Extract the (X, Y) coordinate from the center of the cell holding the provided text.  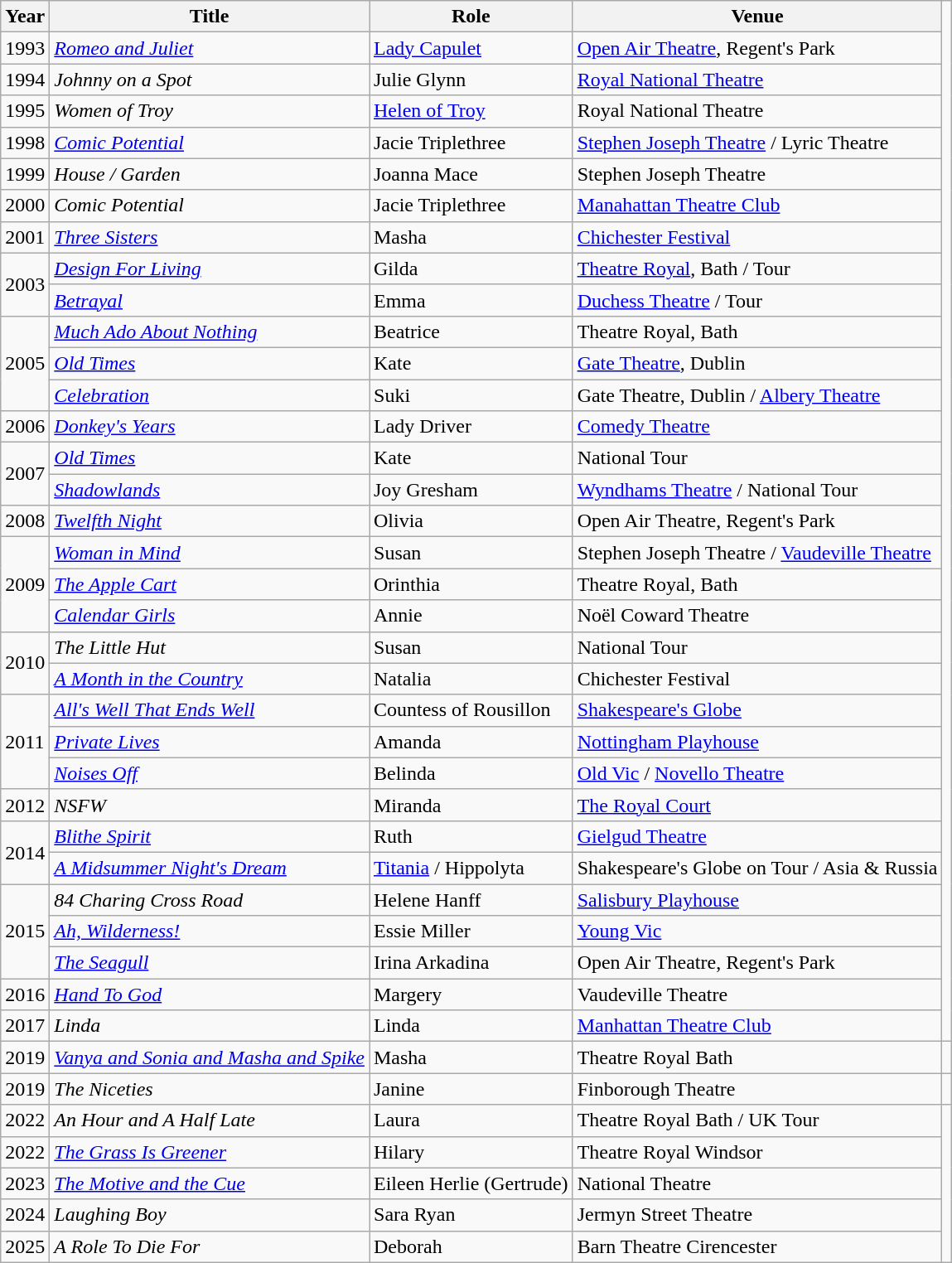
Donkey's Years (210, 427)
Comedy Theatre (757, 427)
Theatre Royal, Bath / Tour (757, 269)
Gate Theatre, Dublin / Albery Theatre (757, 395)
The Grass Is Greener (210, 1152)
Romeo and Juliet (210, 48)
2012 (25, 805)
The Motive and the Cue (210, 1183)
Noises Off (210, 773)
2017 (25, 1026)
Shadowlands (210, 490)
Gilda (471, 269)
1998 (25, 143)
Year (25, 17)
Woman in Mind (210, 553)
A Month in the Country (210, 679)
Nottingham Playhouse (757, 742)
Vanya and Sonia and Masha and Spike (210, 1057)
2024 (25, 1215)
Theatre Royal Windsor (757, 1152)
The Royal Court (757, 805)
2014 (25, 852)
Blithe Spirit (210, 836)
Irina Arkadina (471, 963)
Annie (471, 616)
Stephen Joseph Theatre / Lyric Theatre (757, 143)
Hilary (471, 1152)
Joanna Mace (471, 174)
Amanda (471, 742)
A Midsummer Night's Dream (210, 868)
Twelfth Night (210, 521)
NSFW (210, 805)
Laughing Boy (210, 1215)
2011 (25, 742)
House / Garden (210, 174)
Jermyn Street Theatre (757, 1215)
2010 (25, 663)
Title (210, 17)
The Little Hut (210, 647)
Olivia (471, 521)
The Niceties (210, 1089)
Emma (471, 300)
Essie Miller (471, 932)
1994 (25, 80)
2005 (25, 363)
Helen of Troy (471, 111)
Stephen Joseph Theatre (757, 174)
Shakespeare's Globe (757, 710)
Titania / Hippolyta (471, 868)
Women of Troy (210, 111)
Gielgud Theatre (757, 836)
Young Vic (757, 932)
Helene Hanff (471, 899)
Manahattan Theatre Club (757, 206)
Theatre Royal Bath / UK Tour (757, 1120)
2008 (25, 521)
The Seagull (210, 963)
Countess of Rousillon (471, 710)
2025 (25, 1246)
Johnny on a Spot (210, 80)
Salisbury Playhouse (757, 899)
Theatre Royal Bath (757, 1057)
Laura (471, 1120)
84 Charing Cross Road (210, 899)
Eileen Herlie (Gertrude) (471, 1183)
Sara Ryan (471, 1215)
Suki (471, 395)
Shakespeare's Globe on Tour / Asia & Russia (757, 868)
A Role To Die For (210, 1246)
1993 (25, 48)
Ruth (471, 836)
National Theatre (757, 1183)
Vaudeville Theatre (757, 994)
1999 (25, 174)
2007 (25, 474)
Betrayal (210, 300)
Much Ado About Nothing (210, 331)
Role (471, 17)
2009 (25, 584)
Lady Capulet (471, 48)
2001 (25, 237)
Three Sisters (210, 237)
Ah, Wilderness! (210, 932)
Belinda (471, 773)
2006 (25, 427)
Manhattan Theatre Club (757, 1026)
The Apple Cart (210, 584)
Beatrice (471, 331)
Design For Living (210, 269)
Miranda (471, 805)
Calendar Girls (210, 616)
Celebration (210, 395)
2003 (25, 284)
2000 (25, 206)
1995 (25, 111)
Wyndhams Theatre / National Tour (757, 490)
Deborah (471, 1246)
2023 (25, 1183)
Hand To God (210, 994)
Julie Glynn (471, 80)
2016 (25, 994)
Barn Theatre Cirencester (757, 1246)
Old Vic / Novello Theatre (757, 773)
Stephen Joseph Theatre / Vaudeville Theatre (757, 553)
2015 (25, 931)
Lady Driver (471, 427)
Orinthia (471, 584)
Venue (757, 17)
Janine (471, 1089)
Joy Gresham (471, 490)
Noël Coward Theatre (757, 616)
Finborough Theatre (757, 1089)
Natalia (471, 679)
Margery (471, 994)
Gate Theatre, Dublin (757, 363)
An Hour and A Half Late (210, 1120)
Private Lives (210, 742)
All's Well That Ends Well (210, 710)
Duchess Theatre / Tour (757, 300)
